Pinpoint the cell where the given text exists, returning its [X, Y] midpoint coordinate. 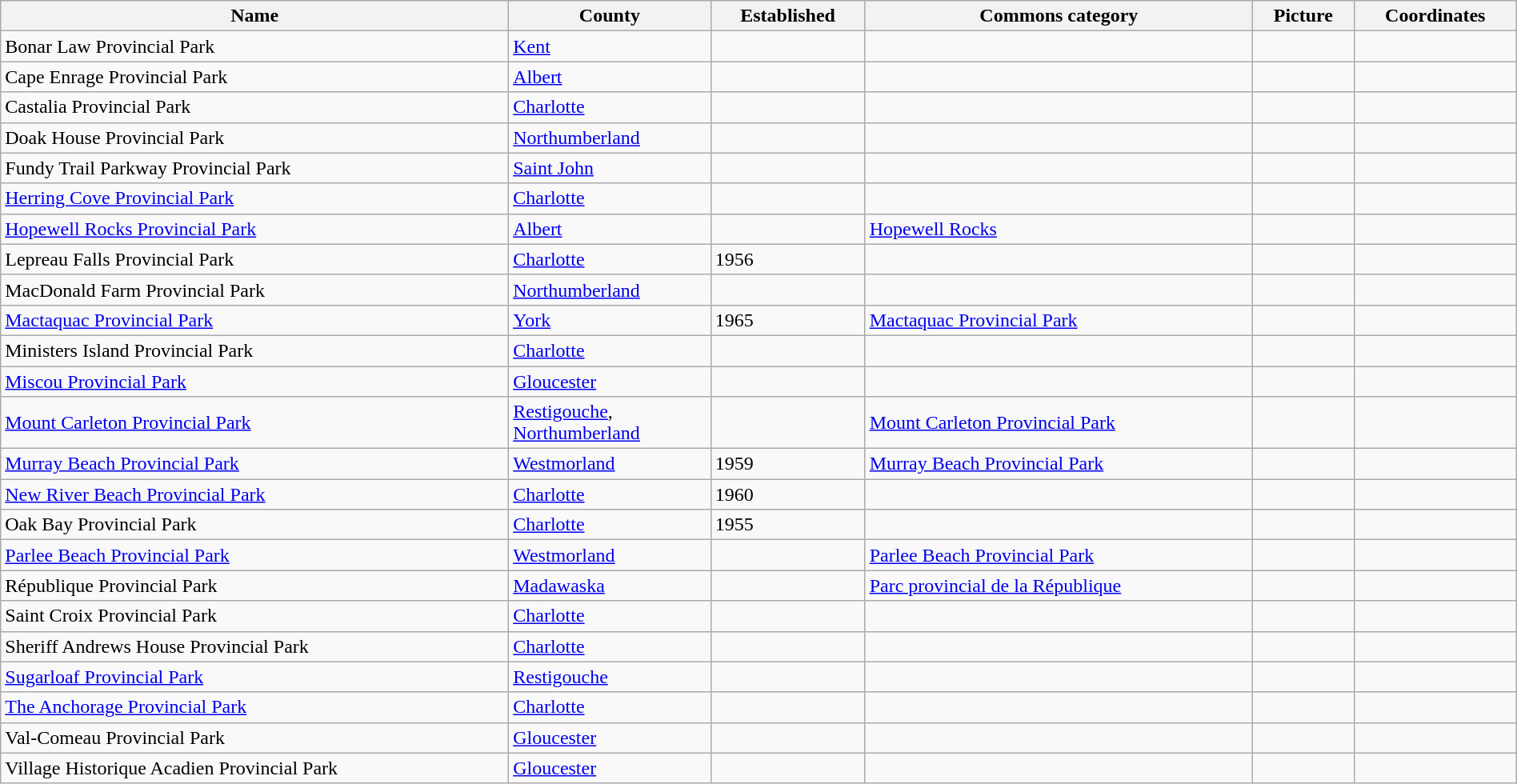
Oak Bay Provincial Park [254, 525]
Sugarloaf Provincial Park [254, 677]
Ministers Island Provincial Park [254, 350]
County [610, 16]
Fundy Trail Parkway Provincial Park [254, 168]
1965 [787, 320]
MacDonald Farm Provincial Park [254, 290]
Bonar Law Provincial Park [254, 46]
Cape Enrage Provincial Park [254, 77]
Lepreau Falls Provincial Park [254, 259]
Madawaska [610, 586]
Val-Comeau Provincial Park [254, 738]
Village Historique Acadien Provincial Park [254, 768]
1959 [787, 464]
Commons category [1059, 16]
Kent [610, 46]
République Provincial Park [254, 586]
Picture [1303, 16]
Name [254, 16]
Established [787, 16]
Restigouche,Northumberland [610, 422]
1956 [787, 259]
Castalia Provincial Park [254, 107]
Sheriff Andrews House Provincial Park [254, 646]
Doak House Provincial Park [254, 138]
Hopewell Rocks Provincial Park [254, 229]
Restigouche [610, 677]
York [610, 320]
Saint Croix Provincial Park [254, 616]
1960 [787, 494]
Saint John [610, 168]
New River Beach Provincial Park [254, 494]
1955 [787, 525]
Miscou Provincial Park [254, 382]
Coordinates [1435, 16]
Hopewell Rocks [1059, 229]
Parc provincial de la République [1059, 586]
Herring Cove Provincial Park [254, 198]
The Anchorage Provincial Park [254, 707]
